Determine the (X, Y) coordinate at the center of the cell enclosing the given text.  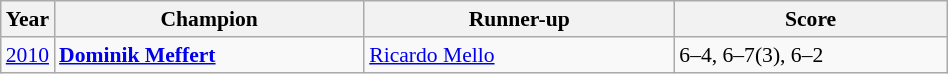
Score (810, 19)
Champion (209, 19)
2010 (28, 55)
Runner-up (519, 19)
Ricardo Mello (519, 55)
6–4, 6–7(3), 6–2 (810, 55)
Year (28, 19)
Dominik Meffert (209, 55)
